For the text-containing cell, return its midpoint in [x, y] coordinate format. 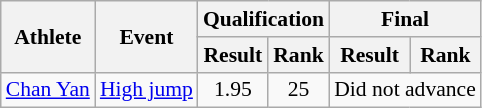
Event [146, 36]
Athlete [48, 36]
Final [405, 19]
Did not advance [405, 90]
Qualification [264, 19]
1.95 [233, 90]
Chan Yan [48, 90]
25 [298, 90]
High jump [146, 90]
